Capture the cell that displays the provided text and extract its [x, y] central coordinate. 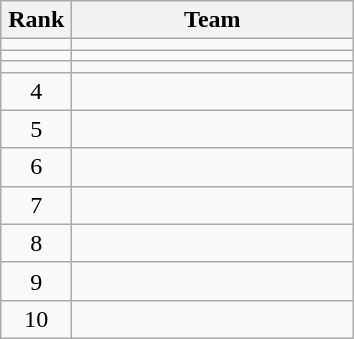
8 [36, 243]
9 [36, 281]
10 [36, 319]
Team [212, 20]
7 [36, 205]
Rank [36, 20]
5 [36, 129]
4 [36, 91]
6 [36, 167]
